Provide the [x, y] coordinate of the cell's center where the given text is located.  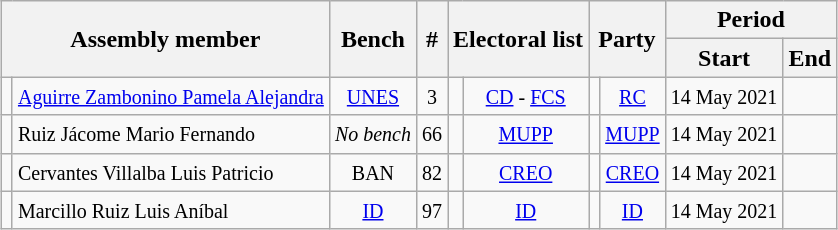
# [432, 39]
66 [432, 134]
Party [628, 39]
Marcillo Ruiz Luis Aníbal [170, 210]
97 [432, 210]
CD - FCS [526, 96]
Ruiz Jácome Mario Fernando [170, 134]
Assembly member [165, 39]
Bench [372, 39]
Aguirre Zambonino Pamela Alejandra [170, 96]
RC [633, 96]
End [810, 58]
3 [432, 96]
Start [724, 58]
No bench [372, 134]
Electoral list [518, 39]
Cervantes Villalba Luis Patricio [170, 172]
82 [432, 172]
Period [750, 20]
UNES [372, 96]
BAN [372, 172]
